For the text-containing cell, return its midpoint in (X, Y) coordinate format. 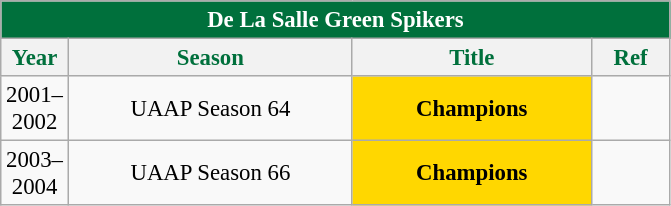
De La Salle Green Spikers (336, 20)
Season (210, 58)
2003–2004 (35, 174)
UAAP Season 64 (210, 108)
Title (472, 58)
UAAP Season 66 (210, 174)
Year (35, 58)
2001–2002 (35, 108)
Ref (630, 58)
